Identify which cell holds the provided text, then report its (x, y) central coordinate. 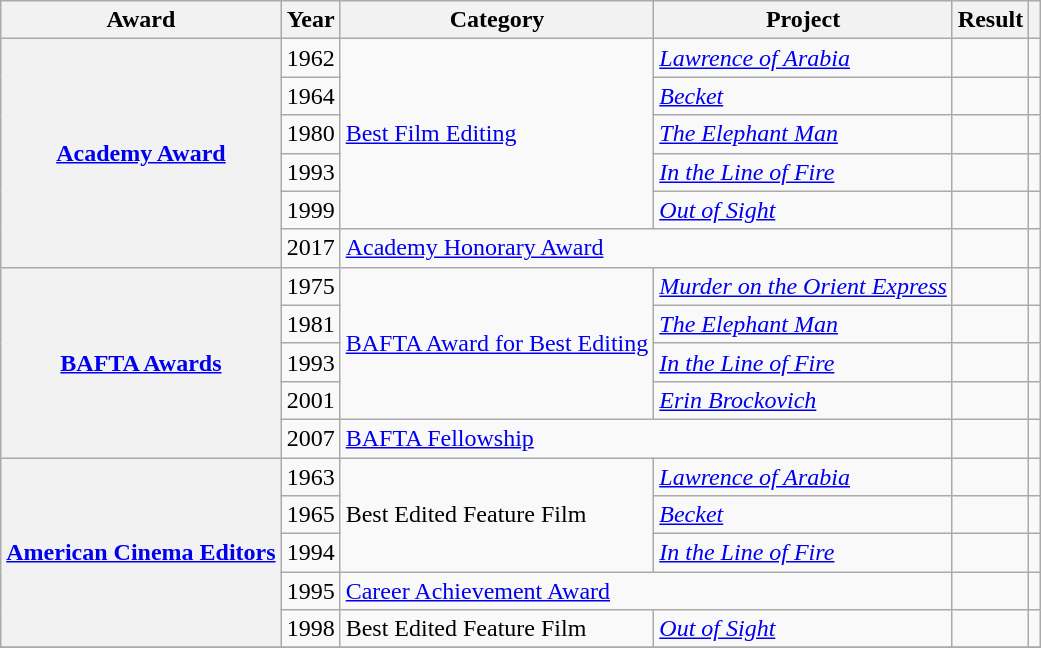
Academy Honorary Award (646, 248)
1980 (310, 134)
BAFTA Award for Best Editing (497, 343)
Category (497, 20)
1964 (310, 96)
Erin Brockovich (804, 400)
Best Film Editing (497, 134)
1965 (310, 515)
1995 (310, 591)
American Cinema Editors (141, 553)
1975 (310, 286)
Project (804, 20)
1963 (310, 477)
2001 (310, 400)
2017 (310, 248)
Result (990, 20)
Career Achievement Award (646, 591)
1999 (310, 210)
1998 (310, 629)
Award (141, 20)
Academy Award (141, 153)
1962 (310, 58)
1981 (310, 324)
BAFTA Fellowship (646, 438)
2007 (310, 438)
BAFTA Awards (141, 362)
Year (310, 20)
Murder on the Orient Express (804, 286)
1994 (310, 553)
